For the text-containing cell, return its midpoint in [x, y] coordinate format. 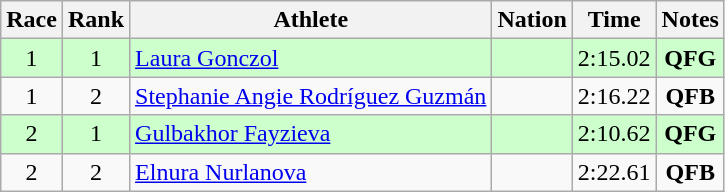
2:16.22 [614, 96]
Stephanie Angie Rodríguez Guzmán [311, 96]
Time [614, 20]
2:15.02 [614, 58]
Gulbakhor Fayzieva [311, 134]
Athlete [311, 20]
Nation [532, 20]
2:10.62 [614, 134]
Rank [96, 20]
Laura Gonczol [311, 58]
Race [32, 20]
Notes [690, 20]
Elnura Nurlanova [311, 172]
2:22.61 [614, 172]
